Identify which cell holds the provided text, then report its [X, Y] central coordinate. 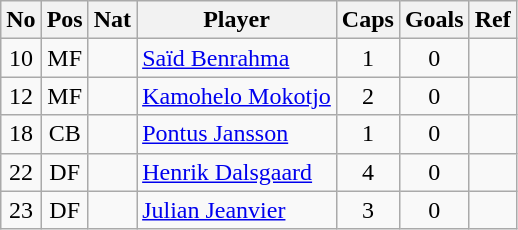
23 [21, 210]
22 [21, 172]
Pos [64, 20]
Pontus Jansson [237, 134]
Nat [112, 20]
Goals [434, 20]
18 [21, 134]
Ref [492, 20]
3 [368, 210]
2 [368, 96]
Julian Jeanvier [237, 210]
Player [237, 20]
Henrik Dalsgaard [237, 172]
10 [21, 58]
Saïd Benrahma [237, 58]
Kamohelo Mokotjo [237, 96]
Caps [368, 20]
No [21, 20]
12 [21, 96]
4 [368, 172]
CB [64, 134]
